Provide the [X, Y] coordinate of the cell's center where the given text is located.  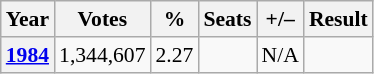
Result [338, 19]
2.27 [175, 55]
Seats [227, 19]
Year [28, 19]
1,344,607 [102, 55]
Votes [102, 19]
% [175, 19]
+/– [280, 19]
1984 [28, 55]
N/A [280, 55]
